Detect which cell encompasses the target text, then output its [x, y] center coordinate. 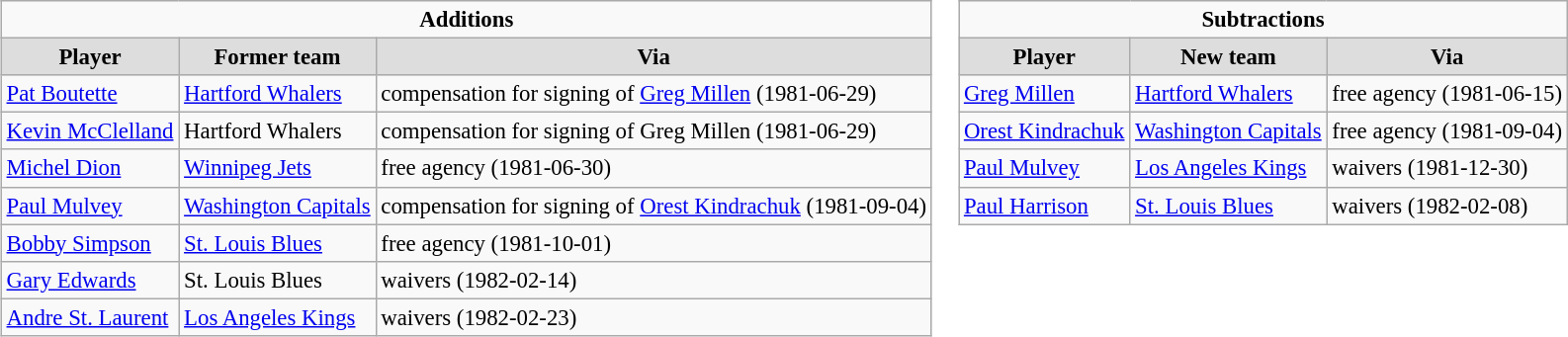
Greg Millen [1044, 94]
New team [1228, 57]
waivers (1982-02-23) [653, 317]
free agency (1981-09-04) [1447, 131]
waivers (1982-02-14) [653, 280]
Orest Kindrachuk [1044, 131]
Former team [277, 57]
Michel Dion [90, 168]
Additions [467, 20]
Bobby Simpson [90, 243]
Paul Harrison [1044, 206]
compensation for signing of Orest Kindrachuk (1981-09-04) [653, 206]
Gary Edwards [90, 280]
Kevin McClelland [90, 131]
Subtractions [1263, 20]
free agency (1981-06-30) [653, 168]
Pat Boutette [90, 94]
waivers (1982-02-08) [1447, 206]
Andre St. Laurent [90, 317]
free agency (1981-10-01) [653, 243]
waivers (1981-12-30) [1447, 168]
free agency (1981-06-15) [1447, 94]
Winnipeg Jets [277, 168]
